Extract the (x, y) coordinate from the center of the cell holding the provided text.  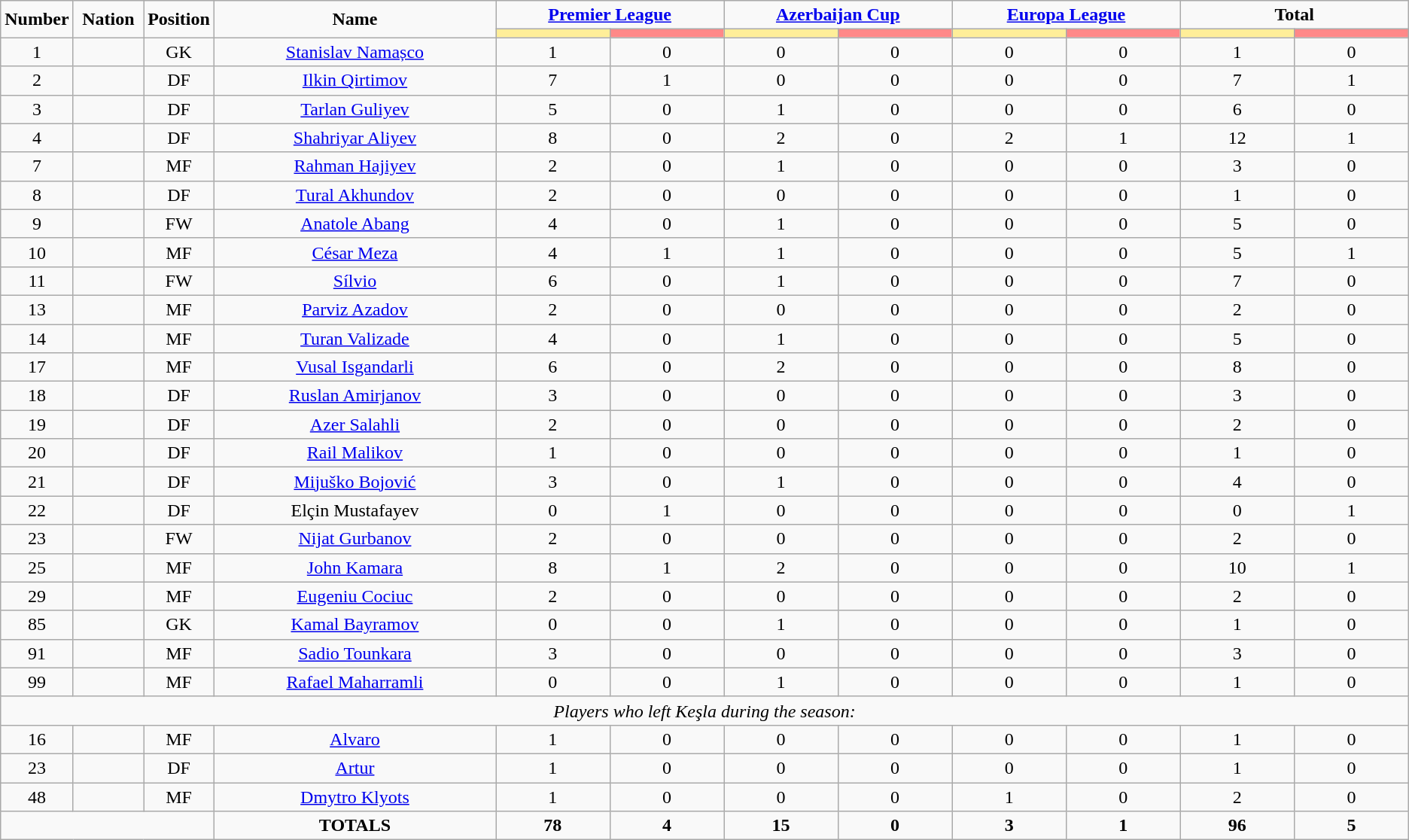
9 (37, 224)
Nation (108, 20)
91 (37, 653)
Position (179, 20)
15 (781, 826)
Nijat Gurbanov (355, 539)
Stanislav Namașco (355, 52)
Sílvio (355, 281)
Rahman Hajiyev (355, 166)
Azerbaijan Cup (838, 15)
48 (37, 797)
Elçin Mustafayev (355, 510)
Shahriyar Aliyev (355, 138)
13 (37, 309)
Vusal Isgandarli (355, 367)
Rail Malikov (355, 453)
Azer Salahli (355, 425)
Europa League (1066, 15)
29 (37, 596)
Eugeniu Cociuc (355, 596)
Tarlan Guliyev (355, 109)
99 (37, 682)
Dmytro Klyots (355, 797)
Parviz Azadov (355, 309)
16 (37, 739)
Artur (355, 768)
Premier League (610, 15)
25 (37, 568)
Number (37, 20)
Total (1295, 15)
Name (355, 20)
Rafael Maharramli (355, 682)
Mijuško Bojović (355, 482)
John Kamara (355, 568)
TOTALS (355, 826)
20 (37, 453)
18 (37, 396)
22 (37, 510)
19 (37, 425)
Anatole Abang (355, 224)
17 (37, 367)
Ilkin Qirtimov (355, 81)
Turan Valizade (355, 338)
Players who left Keşla during the season: (704, 711)
85 (37, 625)
Alvaro (355, 739)
Sadio Tounkara (355, 653)
14 (37, 338)
Tural Akhundov (355, 195)
Ruslan Amirjanov (355, 396)
César Meza (355, 252)
Kamal Bayramov (355, 625)
12 (1237, 138)
21 (37, 482)
96 (1237, 826)
11 (37, 281)
78 (552, 826)
